Search for the cell housing the specified text and yield its [x, y] center coordinate. 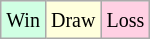
Draw [72, 20]
Loss [126, 20]
Win [24, 20]
